Scan for the cell matching the given text and deliver its (X, Y) coordinate at center. 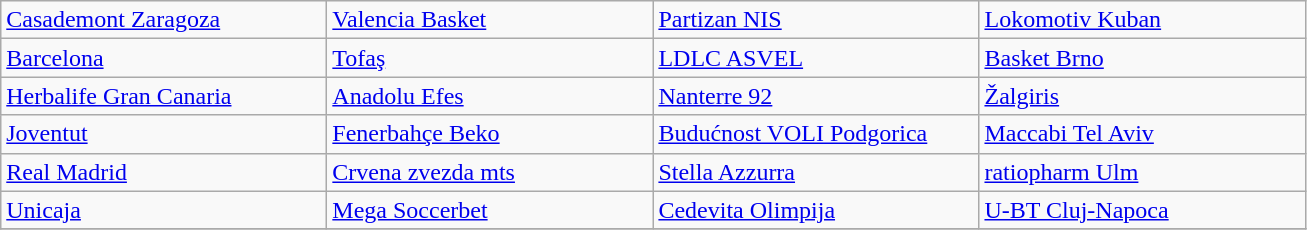
Valencia Basket (490, 20)
Partizan NIS (816, 20)
Barcelona (164, 58)
Tofaş (490, 58)
Mega Soccerbet (490, 210)
Maccabi Tel Aviv (1142, 134)
LDLC ASVEL (816, 58)
Fenerbahçe Beko (490, 134)
Crvena zvezda mts (490, 172)
U-BT Cluj-Napoca (1142, 210)
Žalgiris (1142, 96)
Casademont Zaragoza (164, 20)
ratiopharm Ulm (1142, 172)
Herbalife Gran Canaria (164, 96)
Nanterre 92 (816, 96)
Lokomotiv Kuban (1142, 20)
Real Madrid (164, 172)
Basket Brno (1142, 58)
Unicaja (164, 210)
Budućnost VOLI Podgorica (816, 134)
Joventut (164, 134)
Stella Azzurra (816, 172)
Anadolu Efes (490, 96)
Cedevita Olimpija (816, 210)
